For the text-containing cell, return its midpoint in [X, Y] coordinate format. 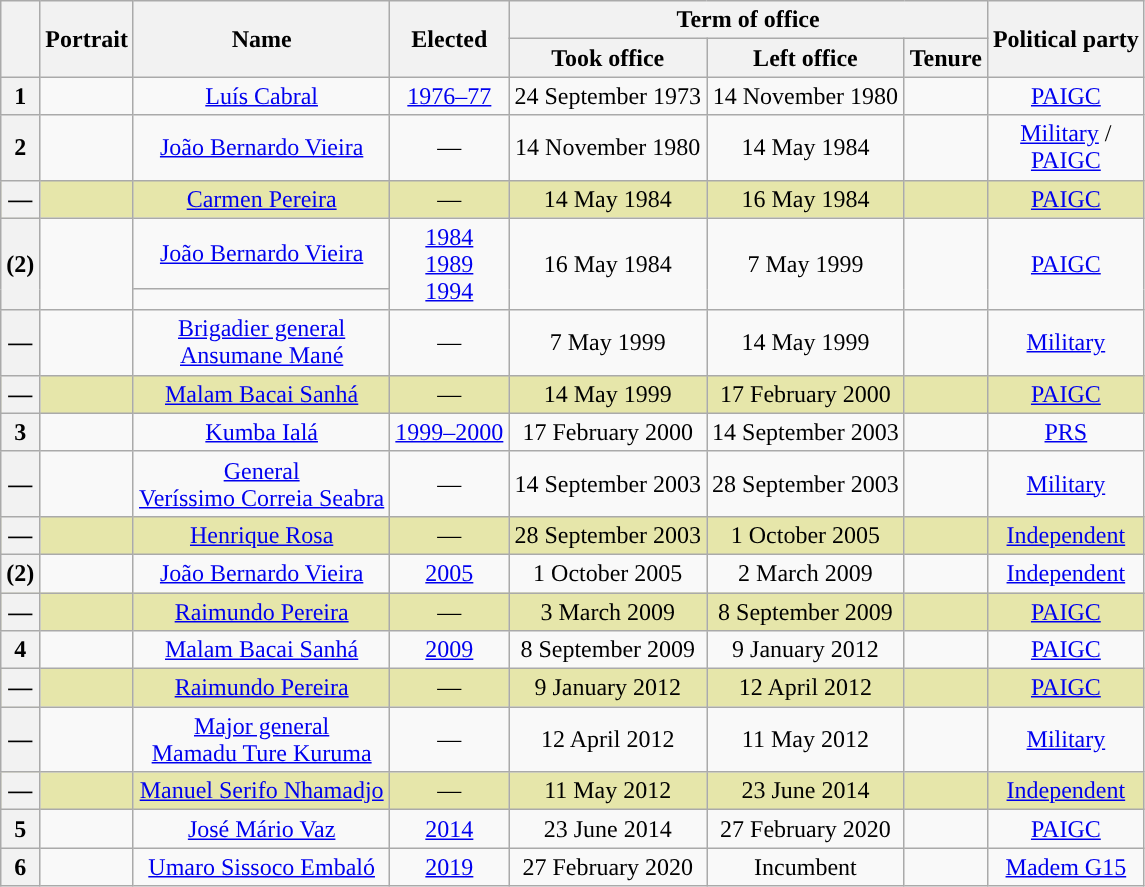
2009 [450, 650]
Incumbent [806, 867]
Carmen Pereira [261, 199]
Left office [806, 58]
6 [20, 867]
3 [20, 432]
José Mário Vaz [261, 829]
2005 [450, 573]
2 [20, 148]
Took office [608, 58]
1 [20, 96]
2019 [450, 867]
Military / PAIGC [1066, 148]
2 March 2009 [806, 573]
24 September 1973 [608, 96]
Luís Cabral [261, 96]
198419891994 [450, 264]
Elected [450, 39]
Kumba Ialá [261, 432]
Tenure [946, 58]
5 [20, 829]
1999–2000 [450, 432]
Madem G15 [1066, 867]
3 March 2009 [608, 611]
1976–77 [450, 96]
Major generalMamadu Ture Kuruma [261, 740]
4 [20, 650]
PRS [1066, 432]
Political party [1066, 39]
Manuel Serifo Nhamadjo [261, 791]
Henrique Rosa [261, 535]
2014 [450, 829]
Brigadier generalAnsumane Mané [261, 342]
Term of office [748, 20]
Portrait [87, 39]
Umaro Sissoco Embaló [261, 867]
Name [261, 39]
GeneralVeríssimo Correia Seabra [261, 484]
